Output the [X, Y] coordinate of the center of the cell containing the given text.  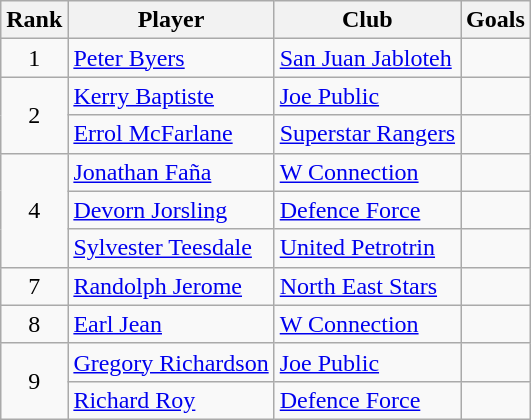
Devorn Jorsling [171, 210]
Errol McFarlane [171, 134]
Goals [496, 20]
Rank [34, 20]
1 [34, 58]
9 [34, 381]
Gregory Richardson [171, 362]
8 [34, 324]
4 [34, 210]
2 [34, 115]
Player [171, 20]
San Juan Jabloteh [367, 58]
Sylvester Teesdale [171, 248]
Peter Byers [171, 58]
7 [34, 286]
Club [367, 20]
North East Stars [367, 286]
Randolph Jerome [171, 286]
Kerry Baptiste [171, 96]
United Petrotrin [367, 248]
Earl Jean [171, 324]
Superstar Rangers [367, 134]
Jonathan Faña [171, 172]
Richard Roy [171, 400]
